Search for the cell housing the specified text and yield its (X, Y) center coordinate. 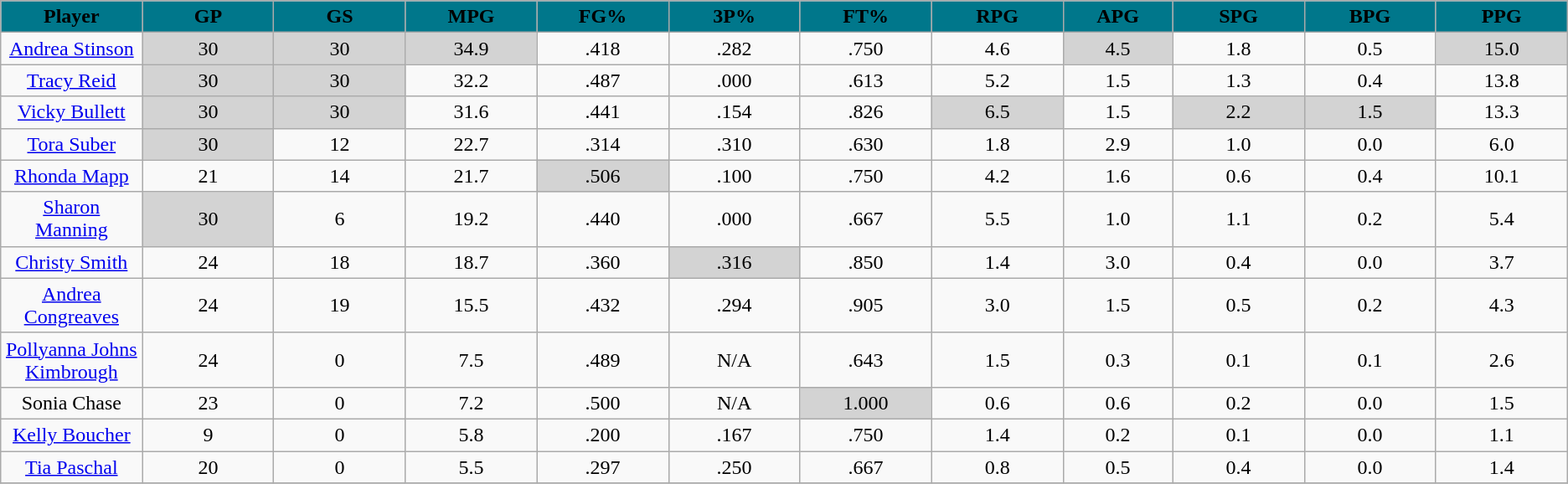
34.9 (471, 49)
4.3 (1501, 305)
19.2 (471, 219)
GP (208, 17)
6.0 (1501, 144)
1.6 (1117, 176)
Tora Suber (72, 144)
.630 (866, 144)
Sonia Chase (72, 403)
32.2 (471, 80)
Vicky Bullett (72, 112)
21.7 (471, 176)
SPG (1238, 17)
.316 (734, 262)
.294 (734, 305)
12 (340, 144)
13.8 (1501, 80)
.905 (866, 305)
Player (72, 17)
4.6 (997, 49)
.167 (734, 435)
22.7 (471, 144)
Kelly Boucher (72, 435)
Andrea Congreaves (72, 305)
15.5 (471, 305)
FG% (603, 17)
.440 (603, 219)
5.4 (1501, 219)
FT% (866, 17)
4.5 (1117, 49)
Rhonda Mapp (72, 176)
.489 (603, 360)
2.9 (1117, 144)
1.3 (1238, 80)
1.000 (866, 403)
Pollyanna Johns Kimbrough (72, 360)
6 (340, 219)
6.5 (997, 112)
MPG (471, 17)
.282 (734, 49)
3P% (734, 17)
15.0 (1501, 49)
5.2 (997, 80)
9 (208, 435)
.826 (866, 112)
0.3 (1117, 360)
2.2 (1238, 112)
GS (340, 17)
.314 (603, 144)
BPG (1370, 17)
14 (340, 176)
5.8 (471, 435)
APG (1117, 17)
Christy Smith (72, 262)
18 (340, 262)
.100 (734, 176)
PPG (1501, 17)
2.6 (1501, 360)
19 (340, 305)
.850 (866, 262)
.441 (603, 112)
31.6 (471, 112)
3.7 (1501, 262)
Sharon Manning (72, 219)
.418 (603, 49)
Tia Paschal (72, 466)
.297 (603, 466)
10.1 (1501, 176)
18.7 (471, 262)
7.5 (471, 360)
.154 (734, 112)
.506 (603, 176)
.360 (603, 262)
RPG (997, 17)
4.2 (997, 176)
23 (208, 403)
13.3 (1501, 112)
.500 (603, 403)
21 (208, 176)
7.2 (471, 403)
20 (208, 466)
.487 (603, 80)
.643 (866, 360)
.310 (734, 144)
Andrea Stinson (72, 49)
Tracy Reid (72, 80)
0.8 (997, 466)
.432 (603, 305)
.613 (866, 80)
.200 (603, 435)
.250 (734, 466)
